Detect which cell encompasses the target text, then output its (x, y) center coordinate. 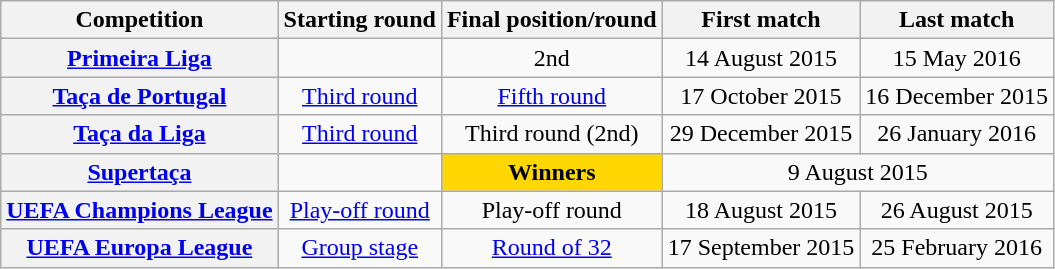
17 September 2015 (761, 248)
Last match (957, 20)
UEFA Champions League (140, 210)
26 August 2015 (957, 210)
Starting round (360, 20)
18 August 2015 (761, 210)
Final position/round (552, 20)
16 December 2015 (957, 96)
Supertaça (140, 172)
Taça de Portugal (140, 96)
9 August 2015 (858, 172)
Taça da Liga (140, 134)
29 December 2015 (761, 134)
25 February 2016 (957, 248)
Third round (2nd) (552, 134)
Competition (140, 20)
Group stage (360, 248)
Winners (552, 172)
26 January 2016 (957, 134)
14 August 2015 (761, 58)
15 May 2016 (957, 58)
First match (761, 20)
UEFA Europa League (140, 248)
Primeira Liga (140, 58)
Fifth round (552, 96)
17 October 2015 (761, 96)
Round of 32 (552, 248)
2nd (552, 58)
